Return [x, y] of the center of cell containing provided text 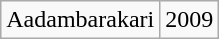
2009 [190, 20]
Aadambarakari [80, 20]
